Determine the [x, y] coordinate at the center of the cell enclosing the given text.  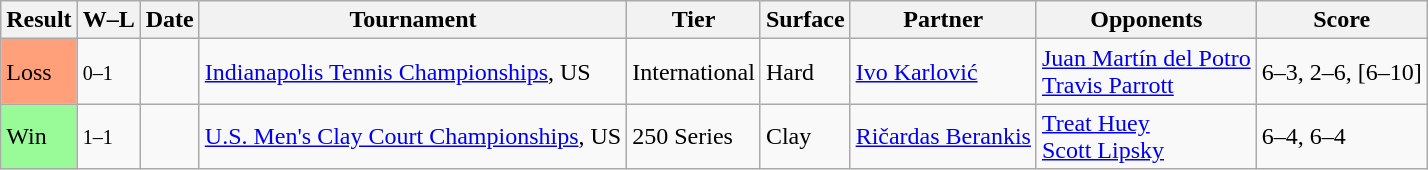
0–1 [108, 72]
Hard [805, 72]
Tournament [412, 20]
U.S. Men's Clay Court Championships, US [412, 136]
6–3, 2–6, [6–10] [1342, 72]
Opponents [1146, 20]
Score [1342, 20]
Clay [805, 136]
Result [39, 20]
International [694, 72]
Surface [805, 20]
Treat Huey Scott Lipsky [1146, 136]
Juan Martín del Potro Travis Parrott [1146, 72]
1–1 [108, 136]
Partner [943, 20]
250 Series [694, 136]
Date [170, 20]
Tier [694, 20]
Loss [39, 72]
Indianapolis Tennis Championships, US [412, 72]
6–4, 6–4 [1342, 136]
W–L [108, 20]
Ričardas Berankis [943, 136]
Win [39, 136]
Ivo Karlović [943, 72]
